Pinpoint the cell where the given text exists, returning its [x, y] midpoint coordinate. 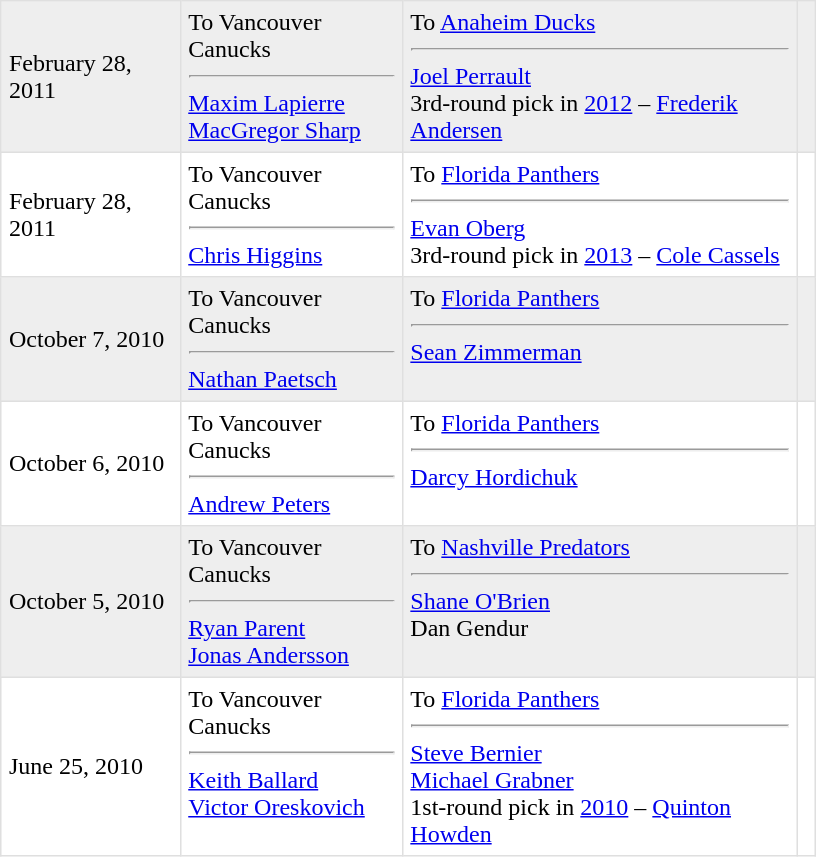
To Florida PanthersSteve BernierMichael Grabner1st-round pick in 2010 – Quinton Howden [600, 766]
To Vancouver CanucksKeith BallardVictor Oreskovich [291, 766]
October 7, 2010 [90, 339]
To Vancouver CanucksNathan Paetsch [291, 339]
To Nashville PredatorsShane O'BrienDan Gendur [600, 602]
To Vancouver CanucksMaxim LapierreMacGregor Sharp [291, 77]
To Florida PanthersSean Zimmerman [600, 339]
October 5, 2010 [90, 602]
To Vancouver CanucksAndrew Peters [291, 463]
To Anaheim DucksJoel Perrault3rd-round pick in 2012 – Frederik Andersen [600, 77]
October 6, 2010 [90, 463]
June 25, 2010 [90, 766]
To Florida PanthersEvan Oberg3rd-round pick in 2013 – Cole Cassels [600, 214]
To Florida PanthersDarcy Hordichuk [600, 463]
To Vancouver CanucksRyan ParentJonas Andersson [291, 602]
To Vancouver CanucksChris Higgins [291, 214]
